Identify which cell holds the provided text, then report its [X, Y] central coordinate. 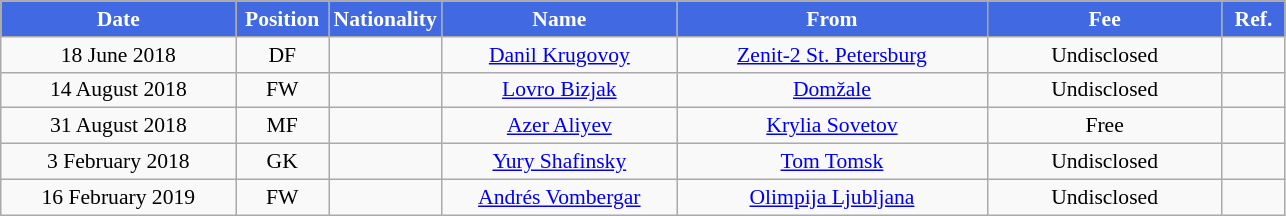
Domžale [832, 90]
Krylia Sovetov [832, 126]
Danil Krugovoy [560, 55]
DF [282, 55]
Zenit-2 St. Petersburg [832, 55]
Yury Shafinsky [560, 162]
Fee [1104, 19]
Name [560, 19]
14 August 2018 [118, 90]
3 February 2018 [118, 162]
Tom Tomsk [832, 162]
Azer Aliyev [560, 126]
Date [118, 19]
Lovro Bizjak [560, 90]
18 June 2018 [118, 55]
Olimpija Ljubljana [832, 197]
31 August 2018 [118, 126]
Position [282, 19]
16 February 2019 [118, 197]
Free [1104, 126]
GK [282, 162]
From [832, 19]
Nationality [384, 19]
MF [282, 126]
Andrés Vombergar [560, 197]
Ref. [1254, 19]
